Return (X, Y) of the center of cell containing provided text 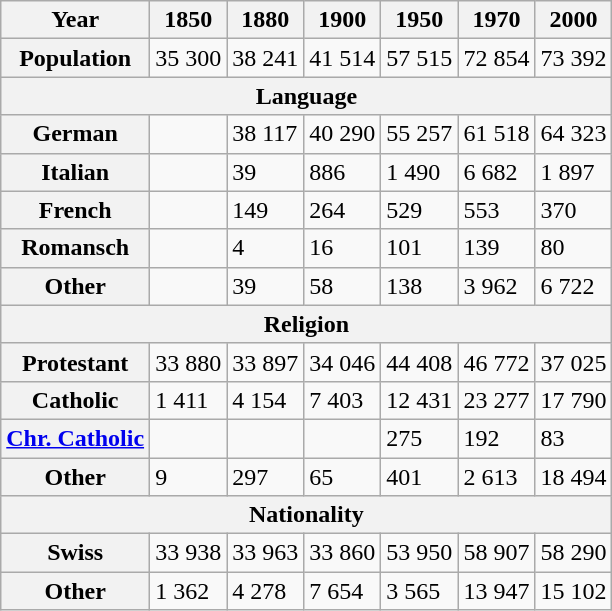
7 654 (342, 591)
Romansch (76, 248)
53 950 (420, 553)
1900 (342, 20)
40 290 (342, 134)
German (76, 134)
101 (420, 248)
4 (266, 248)
529 (420, 210)
4 154 (266, 400)
1 362 (188, 591)
1 490 (420, 172)
23 277 (496, 400)
1880 (266, 20)
1970 (496, 20)
61 518 (496, 134)
Chr. Catholic (76, 438)
15 102 (574, 591)
553 (496, 210)
1 897 (574, 172)
264 (342, 210)
3 565 (420, 591)
138 (420, 286)
58 (342, 286)
886 (342, 172)
13 947 (496, 591)
7 403 (342, 400)
73 392 (574, 58)
Italian (76, 172)
4 278 (266, 591)
44 408 (420, 362)
16 (342, 248)
6 682 (496, 172)
6 722 (574, 286)
Swiss (76, 553)
Religion (306, 324)
80 (574, 248)
139 (496, 248)
46 772 (496, 362)
34 046 (342, 362)
58 290 (574, 553)
275 (420, 438)
33 897 (266, 362)
33 860 (342, 553)
2 613 (496, 477)
401 (420, 477)
Year (76, 20)
65 (342, 477)
38 241 (266, 58)
1 411 (188, 400)
58 907 (496, 553)
33 938 (188, 553)
35 300 (188, 58)
38 117 (266, 134)
41 514 (342, 58)
192 (496, 438)
64 323 (574, 134)
3 962 (496, 286)
18 494 (574, 477)
33 963 (266, 553)
1850 (188, 20)
2000 (574, 20)
12 431 (420, 400)
297 (266, 477)
9 (188, 477)
55 257 (420, 134)
33 880 (188, 362)
57 515 (420, 58)
17 790 (574, 400)
Nationality (306, 515)
Protestant (76, 362)
Catholic (76, 400)
1950 (420, 20)
149 (266, 210)
83 (574, 438)
Language (306, 96)
370 (574, 210)
37 025 (574, 362)
72 854 (496, 58)
French (76, 210)
Population (76, 58)
